Pinpoint the cell where the given text exists, returning its (x, y) midpoint coordinate. 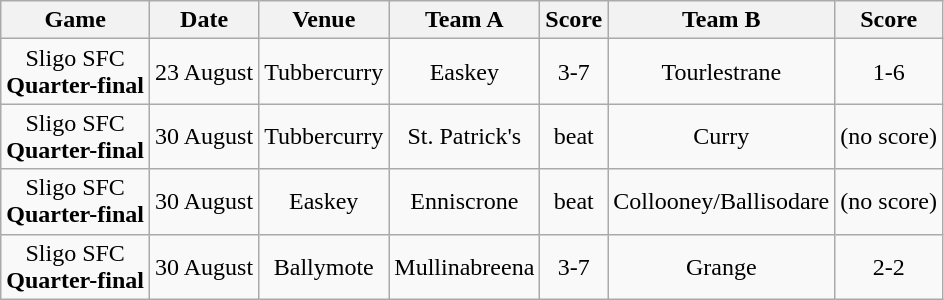
Ballymote (324, 266)
Curry (722, 136)
St. Patrick's (464, 136)
Team B (722, 20)
Team A (464, 20)
Game (76, 20)
Mullinabreena (464, 266)
Tourlestrane (722, 72)
23 August (204, 72)
Collooney/Ballisodare (722, 202)
2-2 (889, 266)
Date (204, 20)
Enniscrone (464, 202)
1-6 (889, 72)
Venue (324, 20)
Grange (722, 266)
